Capture the cell that displays the provided text and extract its (X, Y) central coordinate. 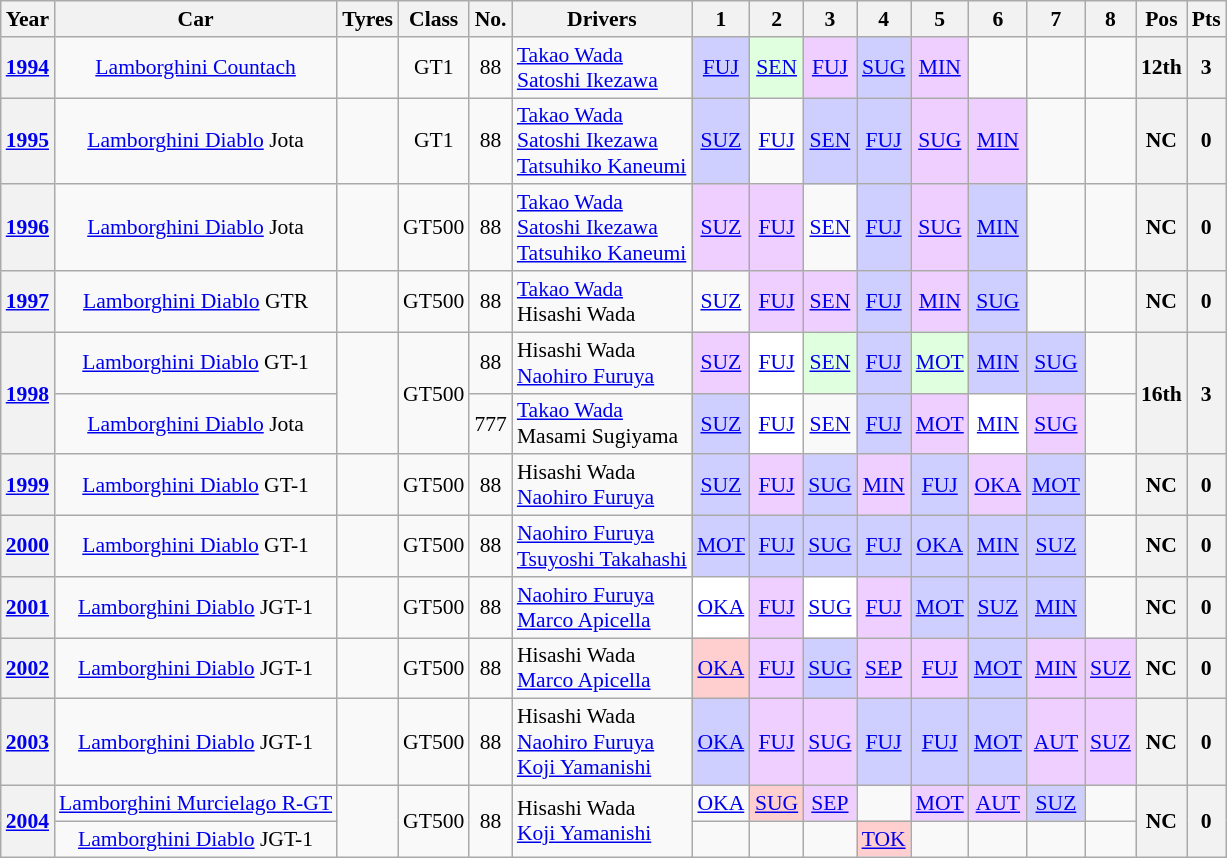
2003 (28, 742)
1 (721, 19)
1994 (28, 68)
Lamborghini Countach (196, 68)
Hisashi Wada Marco Apicella (602, 668)
4 (884, 19)
Naohiro Furuya Marco Apicella (602, 608)
Takao Wada Masami Sugiyama (602, 424)
6 (998, 19)
16th (1162, 393)
777 (490, 424)
Takao Wada Satoshi Ikezawa (602, 68)
2 (776, 19)
Drivers (602, 19)
2001 (28, 608)
Naohiro Furuya Tsuyoshi Takahashi (602, 546)
TOK (884, 839)
Hisashi Wada Koji Yamanishi (602, 822)
12th (1162, 68)
2002 (28, 668)
1997 (28, 302)
Lamborghini Murcielago R-GT (196, 804)
Pos (1162, 19)
Hisashi Wada Naohiro Furuya Koji Yamanishi (602, 742)
Pts (1206, 19)
Takao Wada Hisashi Wada (602, 302)
No. (490, 19)
1996 (28, 228)
1998 (28, 393)
Tyres (368, 19)
Lamborghini Diablo GTR (196, 302)
Year (28, 19)
2004 (28, 822)
1995 (28, 142)
5 (940, 19)
8 (1110, 19)
Car (196, 19)
2000 (28, 546)
1999 (28, 486)
7 (1056, 19)
Class (434, 19)
